Scan for the cell matching the given text and deliver its (x, y) coordinate at center. 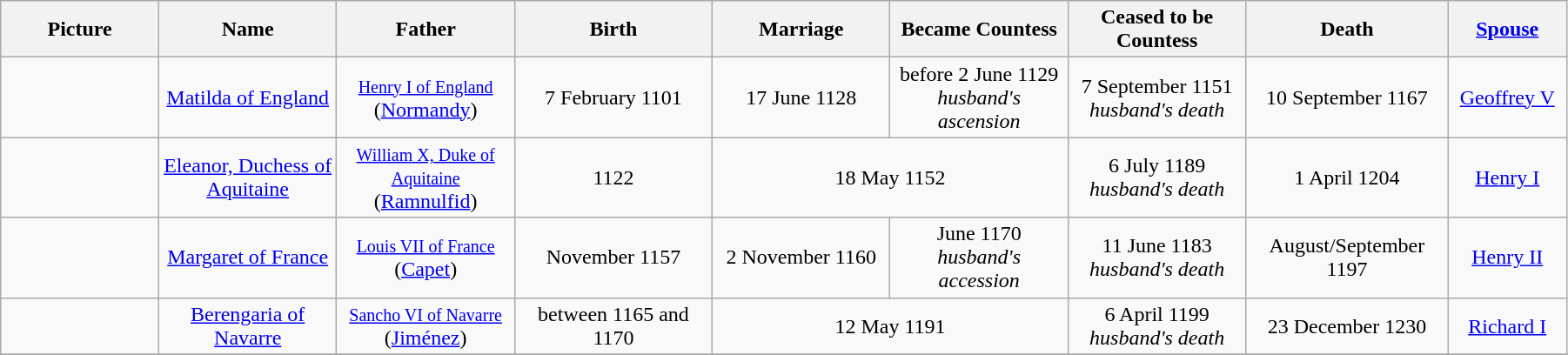
Margaret of France (247, 258)
Picture (80, 30)
Louis VII of France(Capet) (426, 258)
Geoffrey V (1507, 97)
1122 (613, 177)
10 September 1167 (1347, 97)
William X, Duke of Aquitaine(Ramnulfid) (426, 177)
Henry I (1507, 177)
November 1157 (613, 258)
Became Countess (979, 30)
7 September 1151husband's death (1156, 97)
before 2 June 1129husband's ascension (979, 97)
Henry II (1507, 258)
Name (247, 30)
Eleanor, Duchess of Aquitaine (247, 177)
between 1165 and 1170 (613, 325)
23 December 1230 (1347, 325)
August/September 1197 (1347, 258)
Matilda of England (247, 97)
Birth (613, 30)
Marriage (801, 30)
Henry I of England(Normandy) (426, 97)
June 1170husband's accession (979, 258)
17 June 1128 (801, 97)
Father (426, 30)
Sancho VI of Navarre(Jiménez) (426, 325)
18 May 1152 (891, 177)
Death (1347, 30)
6 April 1199husband's death (1156, 325)
11 June 1183husband's death (1156, 258)
Spouse (1507, 30)
Berengaria of Navarre (247, 325)
2 November 1160 (801, 258)
Richard I (1507, 325)
Ceased to be Countess (1156, 30)
12 May 1191 (891, 325)
7 February 1101 (613, 97)
1 April 1204 (1347, 177)
6 July 1189husband's death (1156, 177)
